Return the (X, Y) coordinate for the center point of the cell that contains the specified text.  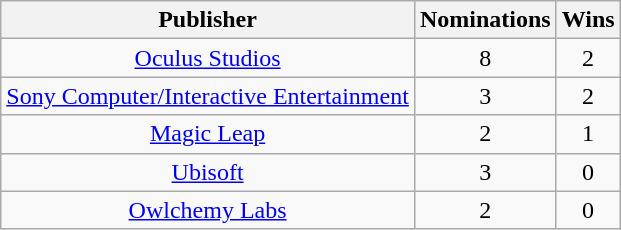
Wins (588, 20)
Owlchemy Labs (208, 210)
8 (485, 58)
Magic Leap (208, 134)
Ubisoft (208, 172)
1 (588, 134)
Publisher (208, 20)
Oculus Studios (208, 58)
Nominations (485, 20)
Sony Computer/Interactive Entertainment (208, 96)
